Find where the given text appears and provide that cell's center as [x, y] coordinate. 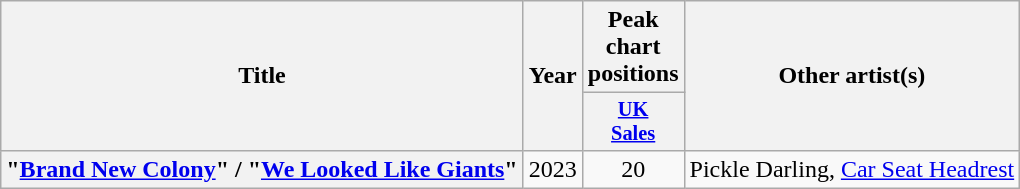
Peak chart positions [633, 47]
"Brand New Colony" / "We Looked Like Giants" [262, 169]
UKSales [633, 122]
2023 [552, 169]
Title [262, 76]
Pickle Darling, Car Seat Headrest [852, 169]
20 [633, 169]
Other artist(s) [852, 76]
Year [552, 76]
